Detect which cell encompasses the target text, then output its (x, y) center coordinate. 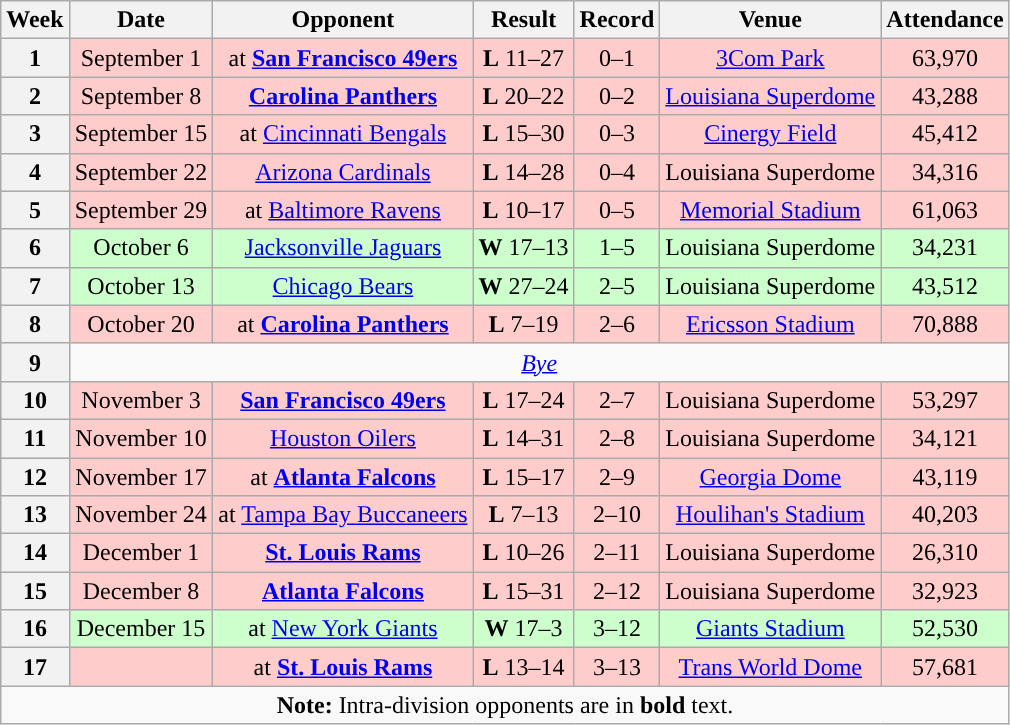
32,923 (945, 591)
Cinergy Field (770, 134)
3 (35, 134)
Trans World Dome (770, 667)
57,681 (945, 667)
Ericsson Stadium (770, 324)
61,063 (945, 210)
L 11–27 (524, 58)
Attendance (945, 20)
3–12 (617, 629)
December 15 (141, 629)
September 8 (141, 96)
Giants Stadium (770, 629)
11 (35, 438)
Venue (770, 20)
October 6 (141, 248)
3Com Park (770, 58)
16 (35, 629)
0–4 (617, 172)
October 20 (141, 324)
at San Francisco 49ers (343, 58)
34,231 (945, 248)
2–6 (617, 324)
40,203 (945, 515)
L 14–28 (524, 172)
Chicago Bears (343, 286)
53,297 (945, 400)
Opponent (343, 20)
2–5 (617, 286)
November 17 (141, 477)
13 (35, 515)
43,288 (945, 96)
17 (35, 667)
at Atlanta Falcons (343, 477)
3–13 (617, 667)
November 24 (141, 515)
L 15–17 (524, 477)
San Francisco 49ers (343, 400)
L 13–14 (524, 667)
43,119 (945, 477)
December 8 (141, 591)
Atlanta Falcons (343, 591)
0–5 (617, 210)
at Cincinnati Bengals (343, 134)
0–1 (617, 58)
6 (35, 248)
63,970 (945, 58)
Note: Intra-division opponents are in bold text. (505, 705)
14 (35, 553)
52,530 (945, 629)
1–5 (617, 248)
Arizona Cardinals (343, 172)
2–7 (617, 400)
10 (35, 400)
W 17–13 (524, 248)
2–12 (617, 591)
Houston Oilers (343, 438)
L 10–26 (524, 553)
September 15 (141, 134)
34,121 (945, 438)
Result (524, 20)
September 1 (141, 58)
2–9 (617, 477)
September 29 (141, 210)
2–11 (617, 553)
L 17–24 (524, 400)
5 (35, 210)
12 (35, 477)
34,316 (945, 172)
4 (35, 172)
15 (35, 591)
9 (35, 362)
December 1 (141, 553)
at Tampa Bay Buccaneers (343, 515)
L 7–19 (524, 324)
L 15–30 (524, 134)
Record (617, 20)
at Baltimore Ravens (343, 210)
45,412 (945, 134)
70,888 (945, 324)
Houlihan's Stadium (770, 515)
at St. Louis Rams (343, 667)
Date (141, 20)
L 7–13 (524, 515)
Bye (539, 362)
L 10–17 (524, 210)
2 (35, 96)
at New York Giants (343, 629)
1 (35, 58)
2–8 (617, 438)
October 13 (141, 286)
Week (35, 20)
November 3 (141, 400)
8 (35, 324)
Carolina Panthers (343, 96)
Jacksonville Jaguars (343, 248)
St. Louis Rams (343, 553)
L 15–31 (524, 591)
2–10 (617, 515)
7 (35, 286)
Memorial Stadium (770, 210)
43,512 (945, 286)
September 22 (141, 172)
L 14–31 (524, 438)
at Carolina Panthers (343, 324)
Georgia Dome (770, 477)
0–3 (617, 134)
November 10 (141, 438)
26,310 (945, 553)
0–2 (617, 96)
W 17–3 (524, 629)
W 27–24 (524, 286)
L 20–22 (524, 96)
